Search for the cell housing the specified text and yield its (X, Y) center coordinate. 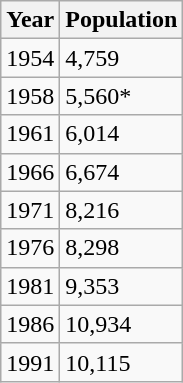
1961 (30, 134)
6,674 (122, 172)
1991 (30, 362)
Year (30, 20)
8,216 (122, 210)
1986 (30, 324)
1954 (30, 58)
1976 (30, 248)
Population (122, 20)
9,353 (122, 286)
1958 (30, 96)
1981 (30, 286)
4,759 (122, 58)
6,014 (122, 134)
1971 (30, 210)
10,934 (122, 324)
8,298 (122, 248)
1966 (30, 172)
5,560* (122, 96)
10,115 (122, 362)
